Extract the (x, y) coordinate from the center of the cell holding the provided text.  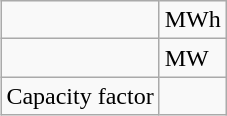
Capacity factor (80, 96)
MW (192, 58)
MWh (192, 20)
